Extract the (x, y) coordinate from the center of the cell holding the provided text.  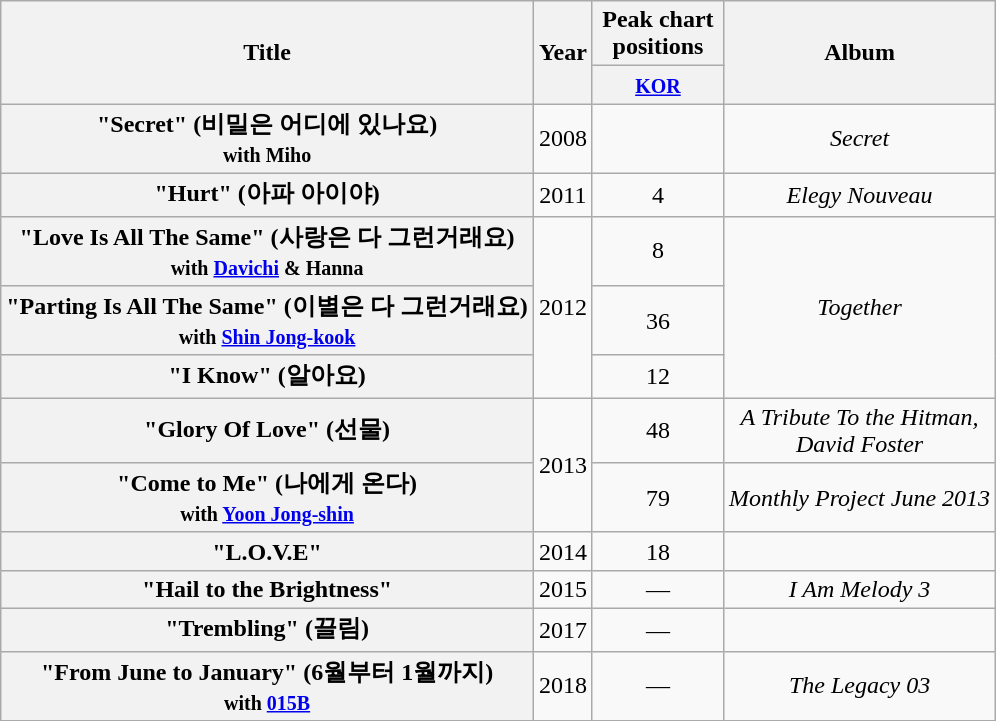
2011 (562, 194)
Monthly Project June 2013 (859, 498)
The Legacy 03 (859, 686)
2014 (562, 551)
Elegy Nouveau (859, 194)
Year (562, 52)
"Parting Is All The Same" (이별은 다 그런거래요)with Shin Jong-kook (268, 321)
KOR (658, 85)
A Tribute To the Hitman,David Foster (859, 430)
12 (658, 376)
2015 (562, 589)
18 (658, 551)
2017 (562, 630)
Title (268, 52)
"Love Is All The Same" (사랑은 다 그런거래요)with Davichi & Hanna (268, 251)
2008 (562, 139)
I Am Melody 3 (859, 589)
"From June to January" (6월부터 1월까지)with 015B (268, 686)
2013 (562, 466)
36 (658, 321)
Secret (859, 139)
"Come to Me" (나에게 온다)with Yoon Jong-shin (268, 498)
"L.O.V.E" (268, 551)
2012 (562, 307)
79 (658, 498)
Peak chart positions (658, 34)
2018 (562, 686)
Album (859, 52)
48 (658, 430)
"Hurt" (아파 아이야) (268, 194)
"Trembling" (끌림) (268, 630)
"Secret" (비밀은 어디에 있나요)with Miho (268, 139)
"Glory Of Love" (선물) (268, 430)
4 (658, 194)
"Hail to the Brightness" (268, 589)
8 (658, 251)
"I Know" (알아요) (268, 376)
Together (859, 307)
